Pinpoint the cell where the given text exists, returning its [X, Y] midpoint coordinate. 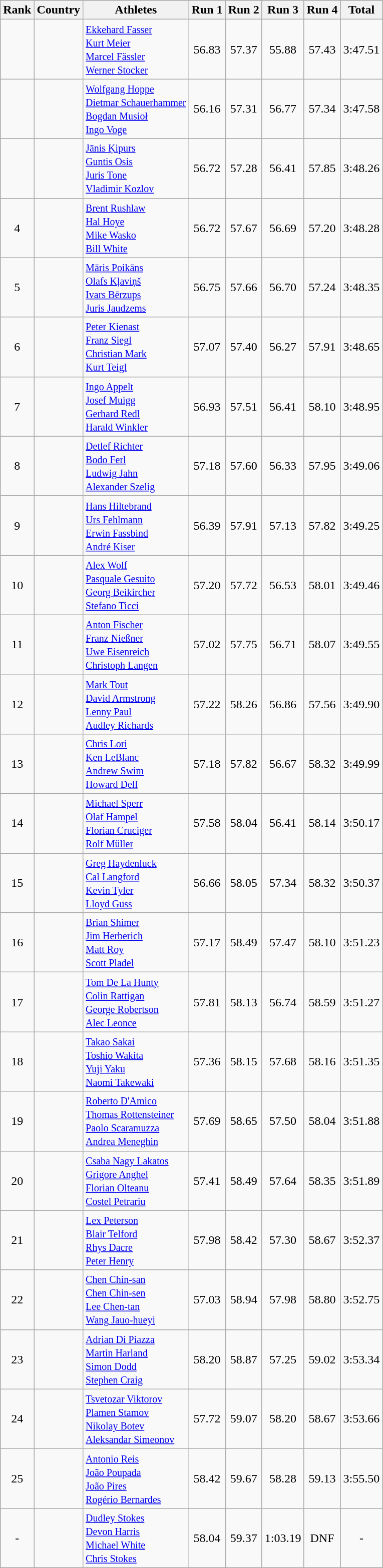
3:49.55 [361, 644]
57.37 [243, 49]
57.60 [243, 466]
57.47 [283, 942]
Mark Tout David Armstrong Lenny Paul Audley Richards [136, 704]
Rank [17, 10]
58.16 [322, 1061]
58.80 [322, 1299]
3:48.95 [361, 406]
10 [17, 585]
3:49.90 [361, 704]
59.07 [243, 1418]
58.26 [243, 704]
56.70 [283, 287]
Chen Chin-san Chen Chin-sen Lee Chen-tan Wang Jauo-hueyi [136, 1299]
Total [361, 10]
9 [17, 525]
Greg Haydenluck Cal Langford Kevin Tyler Lloyd Guss [136, 883]
56.66 [207, 883]
Alex Wolf Pasquale Gesuito Georg Beikircher Stefano Ticci [136, 585]
19 [17, 1121]
56.74 [283, 1002]
Wolfgang Hoppe Dietmar Schauerhammer Bogdan Musioł Ingo Voge [136, 109]
58.28 [283, 1478]
57.85 [322, 168]
DNF [322, 1537]
57.41 [207, 1180]
3:50.17 [361, 823]
59.67 [243, 1478]
58.94 [243, 1299]
57.81 [207, 1002]
58.15 [243, 1061]
58.59 [322, 1002]
12 [17, 704]
58.35 [322, 1180]
3:51.88 [361, 1121]
57.03 [207, 1299]
56.93 [207, 406]
3:48.28 [361, 228]
Country [59, 10]
22 [17, 1299]
25 [17, 1478]
57.40 [243, 347]
Michael Sperr Olaf Hampel Florian Cruciger Rolf Müller [136, 823]
3:53.66 [361, 1418]
56.71 [283, 644]
Lex Peterson Blair Telford Rhys Dacre Peter Henry [136, 1240]
3:49.99 [361, 764]
1:03.19 [283, 1537]
6 [17, 347]
58.87 [243, 1359]
57.22 [207, 704]
57.24 [322, 287]
Athletes [136, 10]
24 [17, 1418]
55.88 [283, 49]
3:51.35 [361, 1061]
58.05 [243, 883]
3:51.23 [361, 942]
58.14 [322, 823]
Peter Kienast Franz Siegl Christian Mark Kurt Teigl [136, 347]
3:51.89 [361, 1180]
7 [17, 406]
56.77 [283, 109]
56.69 [283, 228]
57.31 [243, 109]
Chris Lori Ken LeBlanc Andrew Swim Howard Dell [136, 764]
Takao Sakai Toshio Wakita Yuji Yaku Naomi Takewaki [136, 1061]
57.28 [243, 168]
4 [17, 228]
57.95 [322, 466]
56.86 [283, 704]
57.36 [207, 1061]
18 [17, 1061]
3:48.26 [361, 168]
17 [17, 1002]
57.58 [207, 823]
56.75 [207, 287]
Ingo Appelt Josef Muigg Gerhard Redl Harald Winkler [136, 406]
3:49.25 [361, 525]
57.67 [243, 228]
3:51.27 [361, 1002]
57.75 [243, 644]
57.68 [283, 1061]
5 [17, 287]
57.64 [283, 1180]
3:47.51 [361, 49]
3:52.75 [361, 1299]
Tsvetozar Viktorov Plamen Stamov Nikolay Botev Aleksandar Simeonov [136, 1418]
57.07 [207, 347]
11 [17, 644]
3:47.58 [361, 109]
58.65 [243, 1121]
57.13 [283, 525]
Anton Fischer Franz Nießner Uwe Eisenreich Christoph Langen [136, 644]
3:50.37 [361, 883]
3:55.50 [361, 1478]
Detlef Richter Bodo Ferl Ludwig Jahn Alexander Szelig [136, 466]
57.50 [283, 1121]
Adrian Di Piazza Martin Harland Simon Dodd Stephen Craig [136, 1359]
59.37 [243, 1537]
56.16 [207, 109]
Hans Hiltebrand Urs Fehlmann Erwin Fassbind André Kiser [136, 525]
Roberto D'Amico Thomas Rottensteiner Paolo Scaramuzza Andrea Meneghin [136, 1121]
3:52.37 [361, 1240]
57.51 [243, 406]
Dudley Stokes Devon Harris Michael White Chris Stokes [136, 1537]
59.02 [322, 1359]
8 [17, 466]
58.01 [322, 585]
56.83 [207, 49]
3:53.34 [361, 1359]
56.27 [283, 347]
Run 4 [322, 10]
59.13 [322, 1478]
57.43 [322, 49]
56.33 [283, 466]
57.25 [283, 1359]
57.66 [243, 287]
57.02 [207, 644]
21 [17, 1240]
3:48.65 [361, 347]
Run 1 [207, 10]
Brian Shimer Jim Herberich Matt Roy Scott Pladel [136, 942]
56.39 [207, 525]
Māris Poikāns Olafs Kļaviņš Ivars Bērzups Juris Jaudzems [136, 287]
58.13 [243, 1002]
Csaba Nagy Lakatos Grigore Anghel Florian Olteanu Costel Petrariu [136, 1180]
56.67 [283, 764]
58.07 [322, 644]
Antonio Reis João Poupada João Pires Rogério Bernardes [136, 1478]
14 [17, 823]
3:48.35 [361, 287]
15 [17, 883]
3:49.46 [361, 585]
Run 2 [243, 10]
3:49.06 [361, 466]
Tom De La Hunty Colin Rattigan George Robertson Alec Leonce [136, 1002]
20 [17, 1180]
13 [17, 764]
57.30 [283, 1240]
Ekkehard Fasser Kurt Meier Marcel Fässler Werner Stocker [136, 49]
16 [17, 942]
57.56 [322, 704]
57.17 [207, 942]
56.53 [283, 585]
Jānis Ķipurs Guntis Osis Juris Tone Vladimir Kozlov [136, 168]
Brent Rushlaw Hal Hoye Mike Wasko Bill White [136, 228]
57.69 [207, 1121]
Run 3 [283, 10]
23 [17, 1359]
